For the text-containing cell, return its midpoint in [x, y] coordinate format. 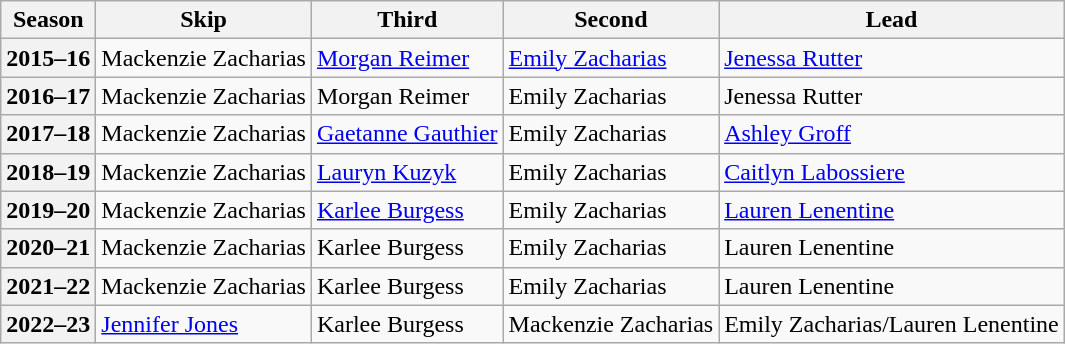
Skip [204, 20]
Caitlyn Labossiere [892, 172]
Second [611, 20]
Third [407, 20]
Emily Zacharias/Lauren Lenentine [892, 324]
Lauryn Kuzyk [407, 172]
2020–21 [48, 248]
2017–18 [48, 134]
2019–20 [48, 210]
2016–17 [48, 96]
2018–19 [48, 172]
Ashley Groff [892, 134]
Gaetanne Gauthier [407, 134]
2021–22 [48, 286]
Lead [892, 20]
Season [48, 20]
2022–23 [48, 324]
2015–16 [48, 58]
Jennifer Jones [204, 324]
